Detect which cell encompasses the target text, then output its (x, y) center coordinate. 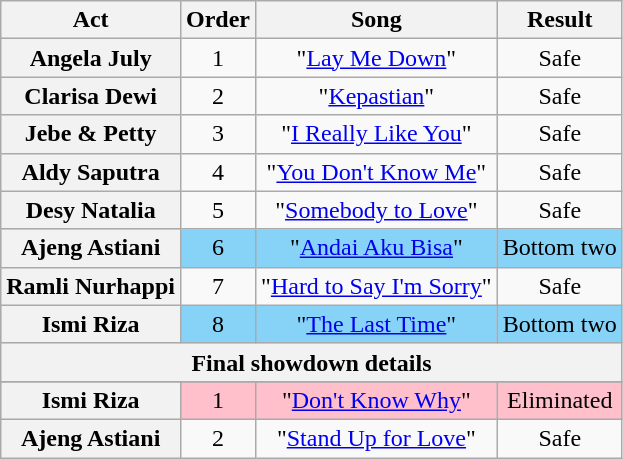
5 (218, 210)
4 (218, 172)
8 (218, 324)
Angela July (91, 58)
"Lay Me Down" (377, 58)
"I Really Like You" (377, 134)
"Kepastian" (377, 96)
Final showdown details (312, 362)
6 (218, 248)
"Hard to Say I'm Sorry" (377, 286)
Act (91, 20)
Order (218, 20)
Ramli Nurhappi (91, 286)
"You Don't Know Me" (377, 172)
Eliminated (560, 400)
"The Last Time" (377, 324)
3 (218, 134)
"Andai Aku Bisa" (377, 248)
Aldy Saputra (91, 172)
Song (377, 20)
"Stand Up for Love" (377, 438)
Jebe & Petty (91, 134)
Clarisa Dewi (91, 96)
Desy Natalia (91, 210)
"Don't Know Why" (377, 400)
"Somebody to Love" (377, 210)
7 (218, 286)
Result (560, 20)
